Search for the cell housing the specified text and yield its (x, y) center coordinate. 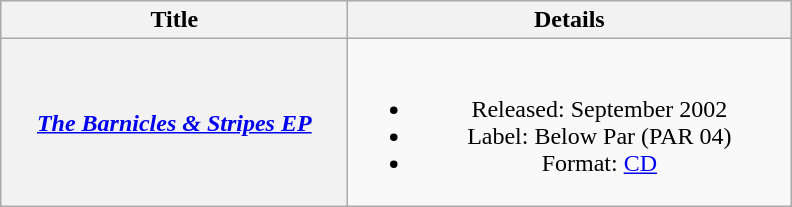
Title (174, 20)
The Barnicles & Stripes EP (174, 122)
Released: September 2002Label: Below Par (PAR 04)Format: CD (570, 122)
Details (570, 20)
